Identify which cell holds the provided text, then report its (x, y) central coordinate. 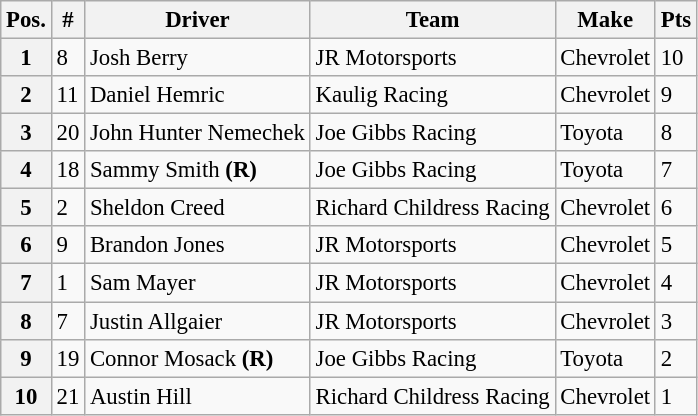
Justin Allgaier (198, 321)
20 (68, 133)
Sheldon Creed (198, 208)
Pos. (26, 20)
Josh Berry (198, 58)
Connor Mosack (R) (198, 358)
21 (68, 396)
Driver (198, 20)
Pts (676, 20)
John Hunter Nemechek (198, 133)
Kaulig Racing (432, 95)
Sam Mayer (198, 283)
Team (432, 20)
Daniel Hemric (198, 95)
Sammy Smith (R) (198, 170)
19 (68, 358)
Austin Hill (198, 396)
Make (605, 20)
18 (68, 170)
11 (68, 95)
# (68, 20)
Brandon Jones (198, 245)
